Determine the (x, y) coordinate at the center of the cell enclosing the given text.  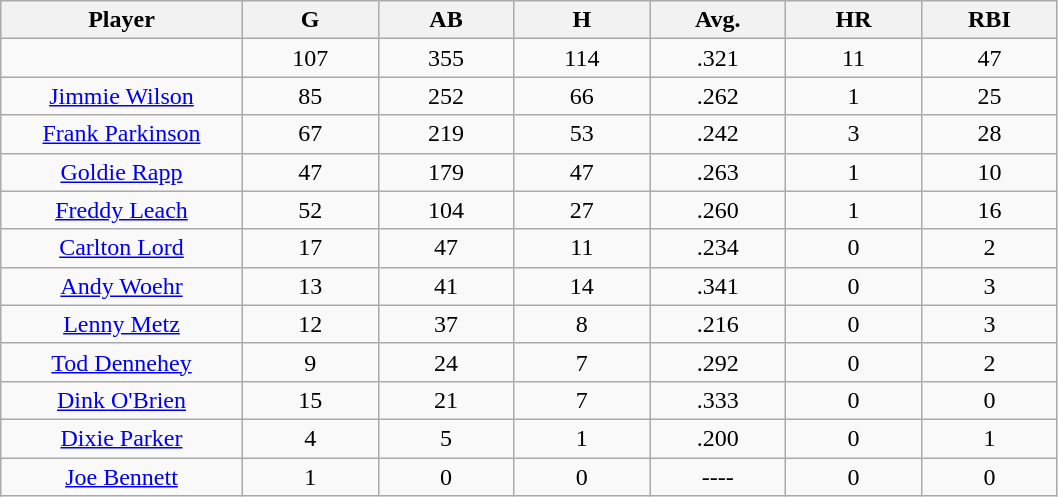
21 (446, 400)
Player (122, 20)
.260 (718, 210)
Dixie Parker (122, 438)
24 (446, 362)
13 (310, 286)
114 (582, 58)
.321 (718, 58)
179 (446, 172)
Freddy Leach (122, 210)
16 (989, 210)
10 (989, 172)
52 (310, 210)
4 (310, 438)
Lenny Metz (122, 324)
85 (310, 96)
Avg. (718, 20)
9 (310, 362)
.292 (718, 362)
AB (446, 20)
Frank Parkinson (122, 134)
15 (310, 400)
Jimmie Wilson (122, 96)
.200 (718, 438)
HR (854, 20)
.333 (718, 400)
17 (310, 248)
.234 (718, 248)
12 (310, 324)
252 (446, 96)
104 (446, 210)
---- (718, 477)
67 (310, 134)
28 (989, 134)
.263 (718, 172)
Carlton Lord (122, 248)
41 (446, 286)
8 (582, 324)
107 (310, 58)
53 (582, 134)
Goldie Rapp (122, 172)
27 (582, 210)
G (310, 20)
14 (582, 286)
Dink O'Brien (122, 400)
.262 (718, 96)
.242 (718, 134)
219 (446, 134)
.216 (718, 324)
H (582, 20)
RBI (989, 20)
355 (446, 58)
5 (446, 438)
25 (989, 96)
.341 (718, 286)
Joe Bennett (122, 477)
37 (446, 324)
Tod Dennehey (122, 362)
Andy Woehr (122, 286)
66 (582, 96)
